From the cell containing the given text, extract its center point as [x, y] coordinate. 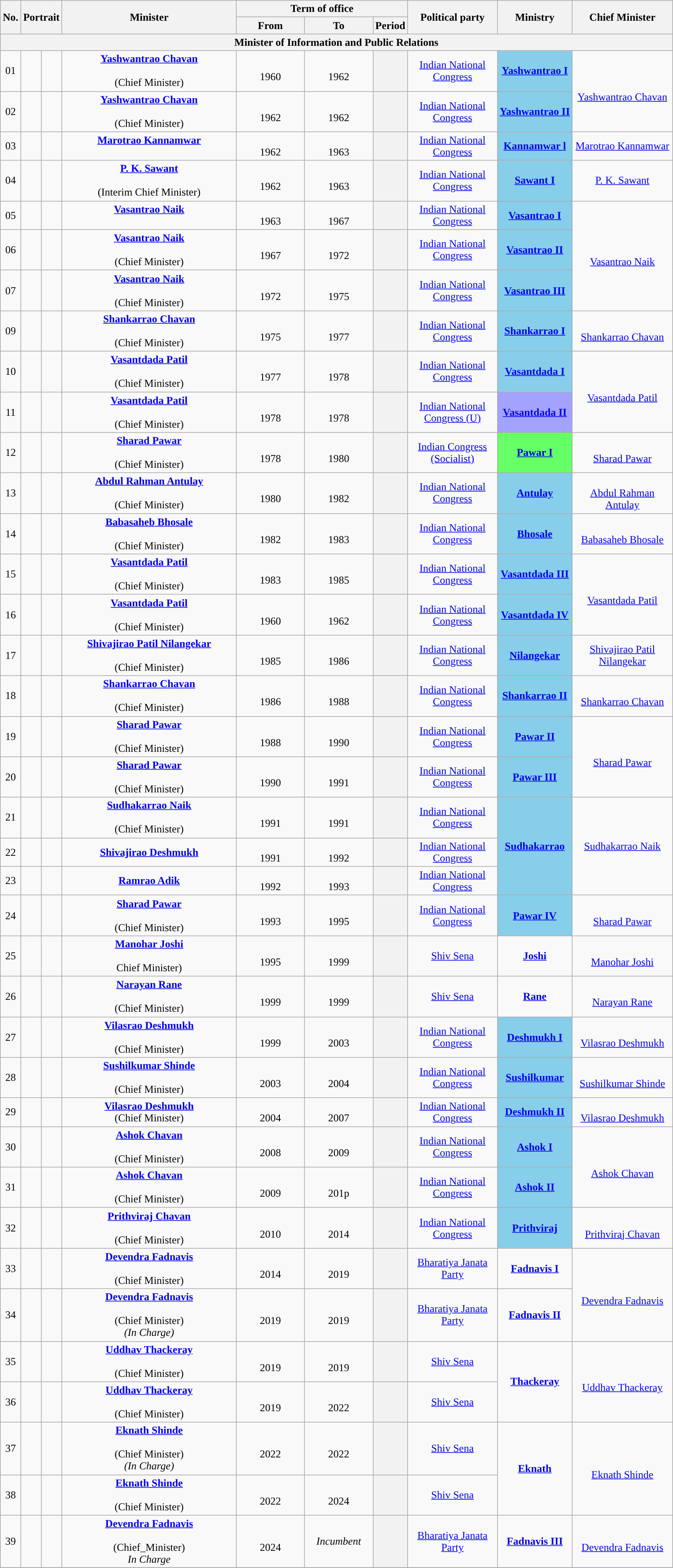
Yashwantrao I [535, 71]
2007 [338, 1113]
15 [11, 574]
Deshmukh II [535, 1113]
Joshi [535, 956]
01 [11, 71]
Nilangekar [535, 655]
Sawant I [535, 181]
Minister of Information and Public Relations [337, 42]
Sushilkumar Shinde [622, 1078]
14 [11, 534]
32 [11, 1228]
Devendra Fadnavis (Chief Minister) (In Charge) [149, 1315]
201p [338, 1187]
26 [11, 996]
30 [11, 1147]
22 [11, 852]
Fadnavis III [535, 1542]
Babasaheb Bhosale [622, 534]
12 [11, 453]
Vasantdada III [535, 574]
Vasantrao I [535, 215]
Indian National Congress (U) [452, 412]
P. K. Sawant (Interim Chief Minister) [149, 181]
38 [11, 1495]
Bhosale [535, 534]
Shankarrao I [535, 331]
From [271, 26]
Devendra Fadnavis (Chief Minister) [149, 1268]
Manohar Joshi Chief Minister) [149, 956]
Pawar I [535, 453]
Ashok Chavan [622, 1167]
2010 [271, 1228]
16 [11, 615]
Yashwantrao II [535, 111]
Chief Minister [622, 17]
09 [11, 331]
Rane [535, 996]
Kannamwar l [535, 146]
Sudhakarrao [535, 846]
17 [11, 655]
27 [11, 1037]
Eknath [535, 1468]
Devendra Fadnavis (Chief_Minister) In Charge [149, 1542]
Shivajirao Patil Nilangekar (Chief Minister) [149, 655]
19 [11, 736]
36 [11, 1402]
Period [390, 26]
Pawar III [535, 777]
Narayan Rane [622, 996]
11 [11, 412]
25 [11, 956]
Vasantrao II [535, 250]
Deshmukh I [535, 1037]
24 [11, 915]
10 [11, 371]
Vasantdada IV [535, 615]
Ramrao Adik [149, 881]
P. K. Sawant [622, 181]
23 [11, 881]
Yashwantrao Chavan [622, 91]
07 [11, 290]
Prithviraj Chavan (Chief Minister) [149, 1228]
Sudhakarrao Naik (Chief Minister) [149, 817]
18 [11, 696]
Vasantdada II [535, 412]
Antulay [535, 493]
Babasaheb Bhosale (Chief Minister) [149, 534]
Sudhakarrao Naik [622, 846]
20 [11, 777]
35 [11, 1361]
04 [11, 181]
Sushilkumar Shinde (Chief Minister) [149, 1078]
Shankarrao II [535, 696]
34 [11, 1315]
Ministry [535, 17]
03 [11, 146]
Pawar IV [535, 915]
Incumbent [338, 1542]
Prithviraj [535, 1228]
37 [11, 1448]
Fadnavis I [535, 1268]
Abdul Rahman Antulay [622, 493]
21 [11, 817]
33 [11, 1268]
2008 [271, 1147]
28 [11, 1078]
Indian Congress (Socialist) [452, 453]
Vasantrao III [535, 290]
Eknath Shinde [622, 1468]
13 [11, 493]
Shivajirao Deshmukh [149, 852]
31 [11, 1187]
Uddhav Thackeray [622, 1382]
Shivajirao Patil Nilangekar [622, 655]
Sushilkumar [535, 1078]
Political party [452, 17]
Term of office [322, 9]
Minister [149, 17]
Vasantdada I [535, 371]
Abdul Rahman Antulay (Chief Minister) [149, 493]
Manohar Joshi [622, 956]
Eknath Shinde (Chief Minister) [149, 1495]
Thackeray [535, 1382]
Narayan Rane (Chief Minister) [149, 996]
Eknath Shinde (Chief Minister) (In Charge) [149, 1448]
Ashok I [535, 1147]
05 [11, 215]
29 [11, 1113]
Fadnavis II [535, 1315]
Pawar II [535, 736]
39 [11, 1542]
No. [11, 17]
Ashok II [535, 1187]
02 [11, 111]
To [338, 26]
Prithviraj Chavan [622, 1228]
Portrait [41, 17]
06 [11, 250]
